From the cell containing the given text, extract its center point as (x, y) coordinate. 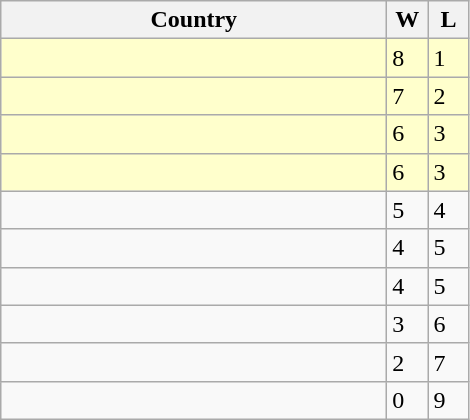
Country (194, 20)
0 (408, 400)
L (448, 20)
8 (408, 58)
W (408, 20)
9 (448, 400)
1 (448, 58)
